For the text-containing cell, return its midpoint in (x, y) coordinate format. 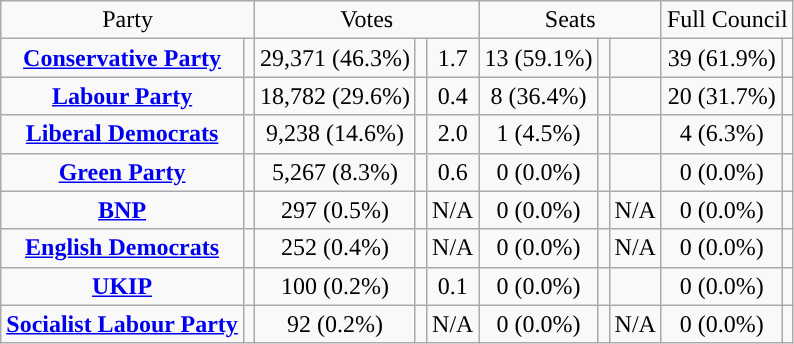
English Democrats (122, 248)
Conservative Party (122, 58)
Labour Party (122, 96)
18,782 (29.6%) (334, 96)
Party (128, 20)
0.1 (453, 286)
13 (59.1%) (538, 58)
5,267 (8.3%) (334, 172)
8 (36.4%) (538, 96)
BNP (122, 210)
1.7 (453, 58)
20 (31.7%) (722, 96)
297 (0.5%) (334, 210)
Green Party (122, 172)
Socialist Labour Party (122, 324)
Full Council (727, 20)
100 (0.2%) (334, 286)
252 (0.4%) (334, 248)
Votes (366, 20)
0.4 (453, 96)
92 (0.2%) (334, 324)
29,371 (46.3%) (334, 58)
0.6 (453, 172)
39 (61.9%) (722, 58)
2.0 (453, 134)
Seats (570, 20)
4 (6.3%) (722, 134)
UKIP (122, 286)
Liberal Democrats (122, 134)
1 (4.5%) (538, 134)
9,238 (14.6%) (334, 134)
